For the text-containing cell, return its midpoint in (X, Y) coordinate format. 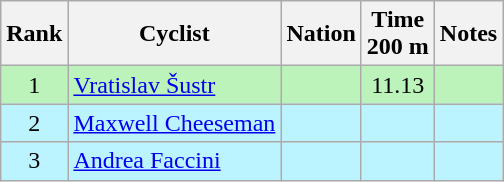
3 (34, 161)
Andrea Faccini (174, 161)
Time200 m (398, 34)
Vratislav Šustr (174, 85)
Nation (321, 34)
11.13 (398, 85)
Cyclist (174, 34)
1 (34, 85)
Maxwell Cheeseman (174, 123)
Notes (468, 34)
Rank (34, 34)
2 (34, 123)
